Provide the (x, y) coordinate of the cell's center where the given text is located.  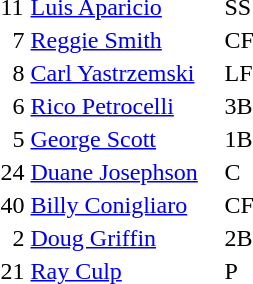
Rico Petrocelli (124, 106)
Duane Josephson (124, 172)
George Scott (124, 139)
Doug Griffin (124, 238)
Carl Yastrzemski (124, 73)
Billy Conigliaro (124, 205)
Reggie Smith (124, 40)
